Output the [X, Y] coordinate of the center of the cell containing the given text.  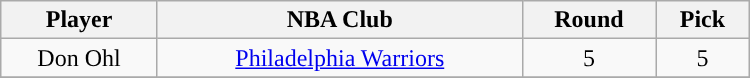
NBA Club [340, 20]
Round [588, 20]
Pick [703, 20]
Philadelphia Warriors [340, 58]
Don Ohl [80, 58]
Player [80, 20]
